Extract the [X, Y] coordinate from the center of the cell holding the provided text.  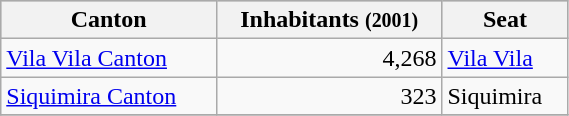
323 [330, 96]
Canton [109, 20]
Siquimira Canton [109, 96]
Vila Vila Canton [109, 58]
Vila Vila [505, 58]
Inhabitants (2001) [330, 20]
Seat [505, 20]
4,268 [330, 58]
Siquimira [505, 96]
